Find where the given text appears and provide that cell's center as (X, Y) coordinate. 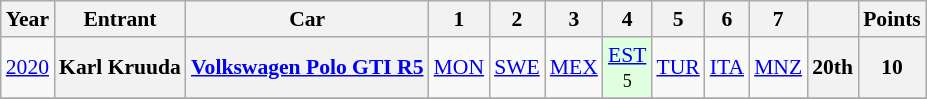
Entrant (120, 19)
SWE (517, 68)
Karl Kruuda (120, 68)
1 (460, 19)
TUR (678, 68)
MEX (574, 68)
Points (892, 19)
6 (727, 19)
ITA (727, 68)
5 (678, 19)
EST5 (628, 68)
Car (308, 19)
10 (892, 68)
MNZ (778, 68)
Year (28, 19)
2020 (28, 68)
20th (832, 68)
Volkswagen Polo GTI R5 (308, 68)
MON (460, 68)
3 (574, 19)
4 (628, 19)
2 (517, 19)
7 (778, 19)
